Search for the cell housing the specified text and yield its [x, y] center coordinate. 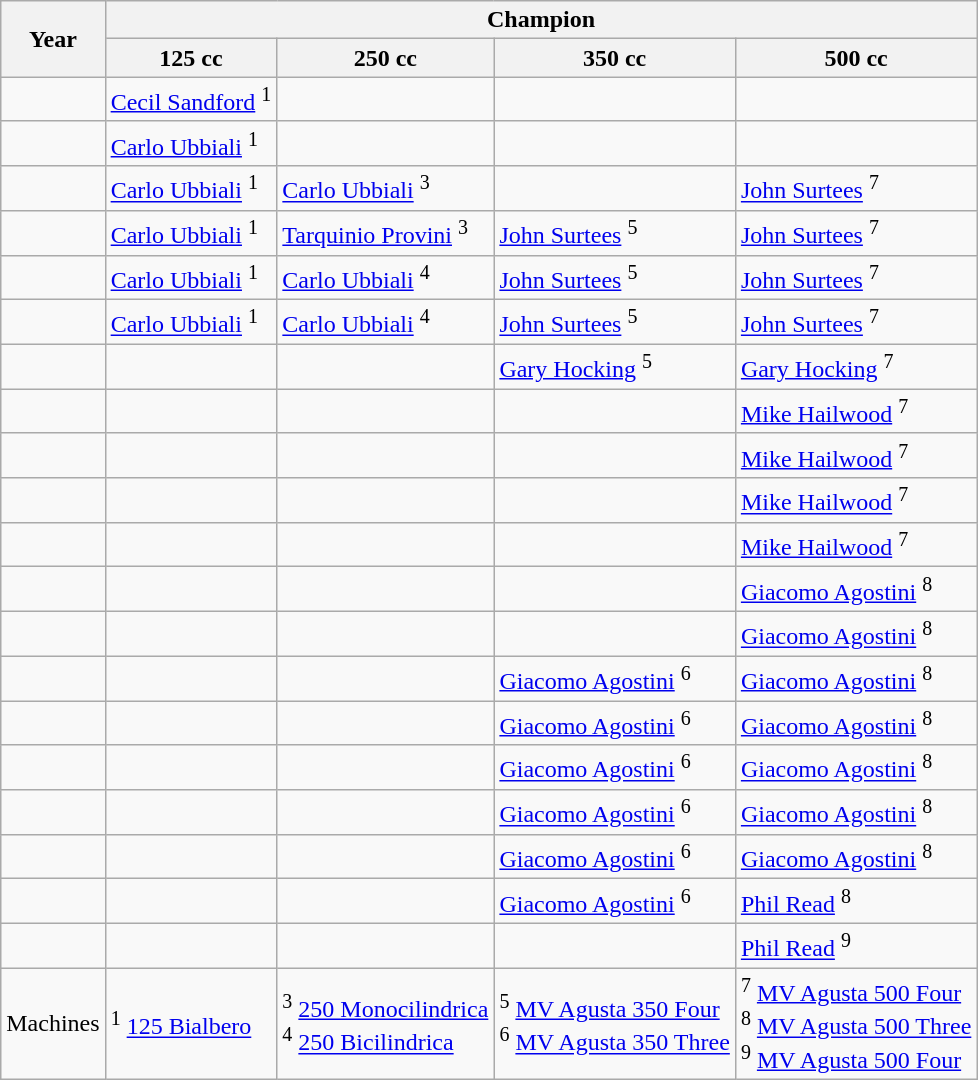
Machines [53, 1024]
Year [53, 39]
Phil Read 8 [856, 902]
7 MV Agusta 500 Four 8 MV Agusta 500 Three 9 MV Agusta 500 Four [856, 1024]
Champion [541, 20]
5 MV Agusta 350 Four 6 MV Agusta 350 Three [615, 1024]
125 cc [191, 58]
Cecil Sandford 1 [191, 100]
Gary Hocking 7 [856, 366]
1 125 Bialbero [191, 1024]
Tarquinio Provini 3 [386, 234]
Phil Read 9 [856, 946]
350 cc [615, 58]
250 cc [386, 58]
Carlo Ubbiali 3 [386, 188]
3 250 Monocilindrica 4 250 Bicilindrica [386, 1024]
500 cc [856, 58]
Gary Hocking 5 [615, 366]
